Scan for the cell matching the given text and deliver its (X, Y) coordinate at center. 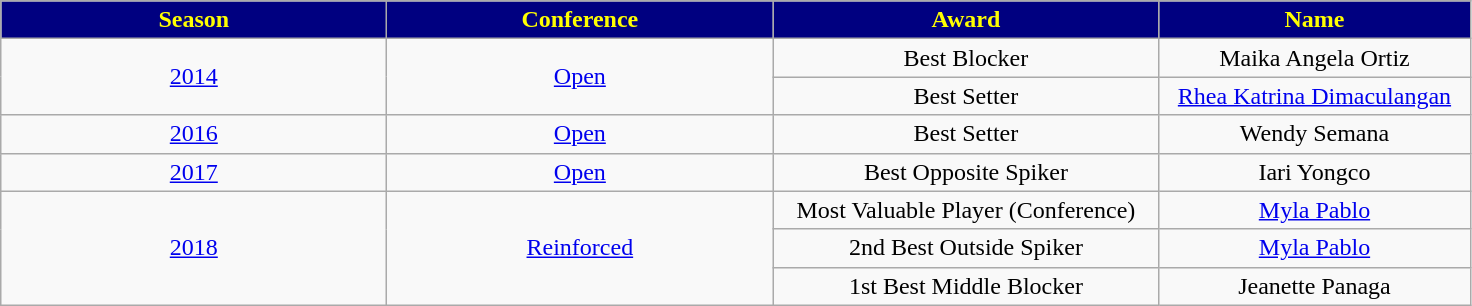
Wendy Semana (1314, 134)
2nd Best Outside Spiker (966, 248)
2014 (194, 77)
2017 (194, 172)
Rhea Katrina Dimaculangan (1314, 96)
1st Best Middle Blocker (966, 286)
Most Valuable Player (Conference) (966, 210)
Jeanette Panaga (1314, 286)
Iari Yongco (1314, 172)
Maika Angela Ortiz (1314, 58)
Season (194, 20)
2018 (194, 248)
Award (966, 20)
Conference (580, 20)
Reinforced (580, 248)
Best Blocker (966, 58)
Best Opposite Spiker (966, 172)
Name (1314, 20)
2016 (194, 134)
